Search for the cell housing the specified text and yield its [x, y] center coordinate. 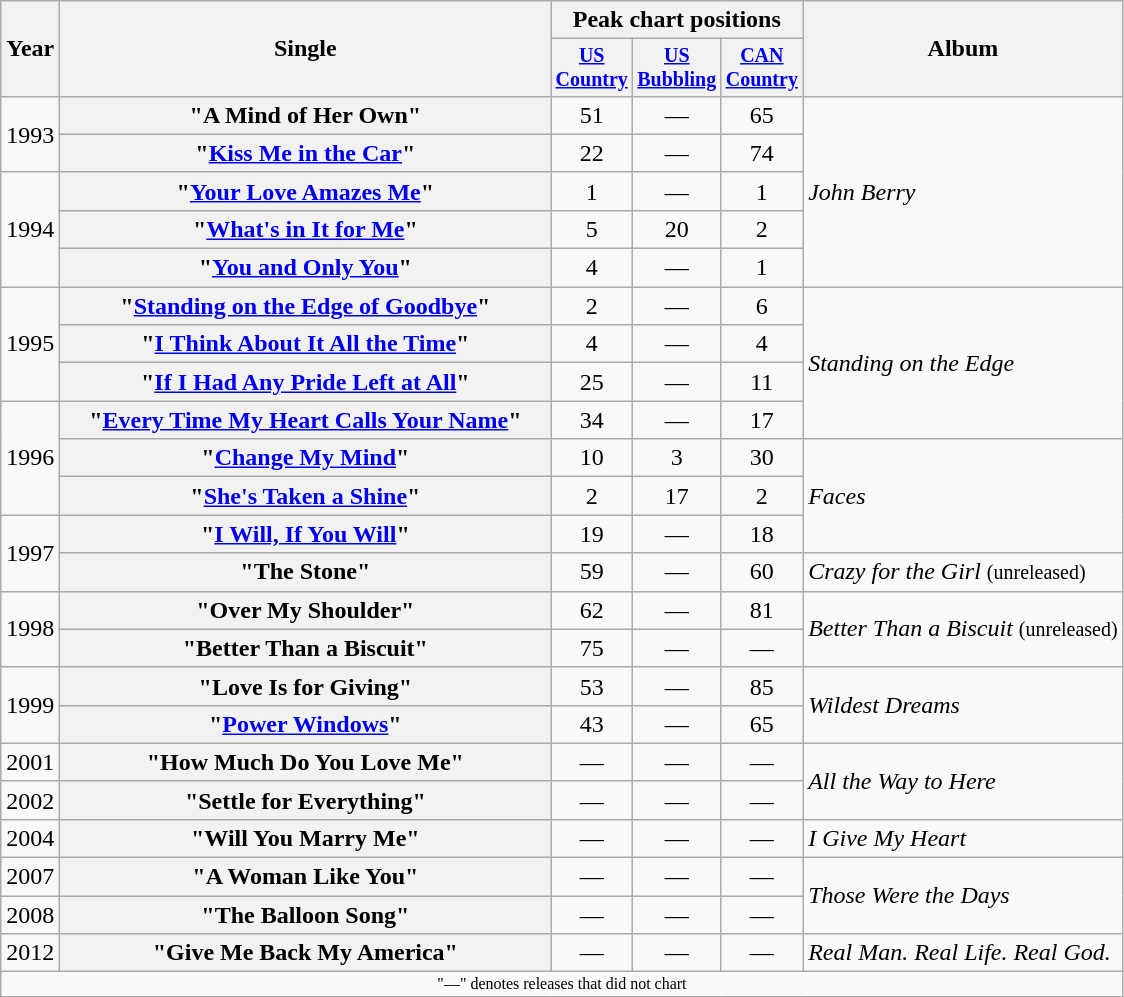
Faces [964, 496]
"You and Only You" [306, 268]
1999 [30, 705]
59 [592, 572]
"Standing on the Edge of Goodbye" [306, 306]
"Over My Shoulder" [306, 610]
"The Balloon Song" [306, 915]
"I Will, If You Will" [306, 534]
85 [762, 686]
43 [592, 724]
1995 [30, 344]
Album [964, 49]
All the Way to Here [964, 781]
"What's in It for Me" [306, 229]
Wildest Dreams [964, 705]
2008 [30, 915]
30 [762, 458]
1997 [30, 553]
53 [592, 686]
I Give My Heart [964, 838]
"The Stone" [306, 572]
10 [592, 458]
"How Much Do You Love Me" [306, 762]
"Kiss Me in the Car" [306, 153]
1993 [30, 134]
US Bubbling [677, 68]
Peak chart positions [677, 20]
"A Woman Like You" [306, 877]
Better Than a Biscuit (unreleased) [964, 629]
62 [592, 610]
3 [677, 458]
74 [762, 153]
"Change My Mind" [306, 458]
34 [592, 420]
Standing on the Edge [964, 363]
John Berry [964, 191]
5 [592, 229]
22 [592, 153]
1996 [30, 458]
Crazy for the Girl (unreleased) [964, 572]
"Power Windows" [306, 724]
CAN Country [762, 68]
11 [762, 382]
19 [592, 534]
25 [592, 382]
2007 [30, 877]
1994 [30, 229]
"Better Than a Biscuit" [306, 648]
Year [30, 49]
51 [592, 115]
"—" denotes releases that did not chart [562, 984]
18 [762, 534]
60 [762, 572]
"Your Love Amazes Me" [306, 191]
20 [677, 229]
2004 [30, 838]
Those Were the Days [964, 896]
"Love Is for Giving" [306, 686]
"If I Had Any Pride Left at All" [306, 382]
81 [762, 610]
"Will You Marry Me" [306, 838]
"Every Time My Heart Calls Your Name" [306, 420]
75 [592, 648]
2002 [30, 800]
"I Think About It All the Time" [306, 344]
"Settle for Everything" [306, 800]
US Country [592, 68]
2001 [30, 762]
"Give Me Back My America" [306, 953]
Real Man. Real Life. Real God. [964, 953]
1998 [30, 629]
6 [762, 306]
2012 [30, 953]
"She's Taken a Shine" [306, 496]
Single [306, 49]
"A Mind of Her Own" [306, 115]
